Pinpoint the cell where the given text exists, returning its [x, y] midpoint coordinate. 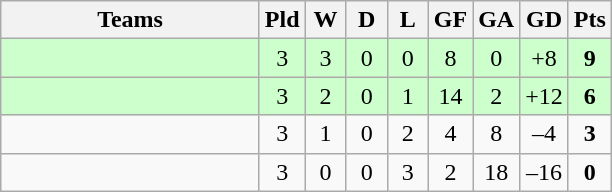
D [366, 20]
L [408, 20]
+12 [544, 96]
+8 [544, 58]
4 [450, 134]
Pld [282, 20]
Pts [590, 20]
6 [590, 96]
GA [496, 20]
GF [450, 20]
Teams [130, 20]
GD [544, 20]
18 [496, 172]
14 [450, 96]
–4 [544, 134]
9 [590, 58]
W [326, 20]
–16 [544, 172]
